Detect which cell encompasses the target text, then output its [X, Y] center coordinate. 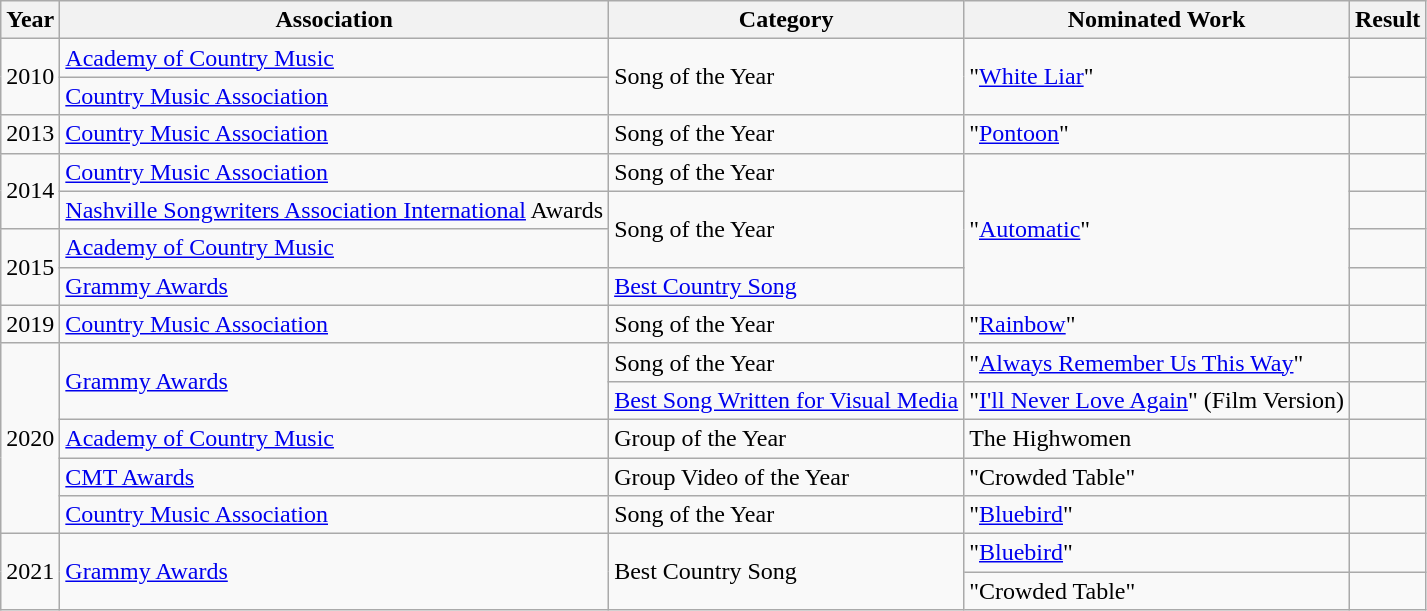
2020 [30, 438]
"White Liar" [1157, 77]
Association [334, 20]
Year [30, 20]
Best Song Written for Visual Media [786, 400]
"I'll Never Love Again" (Film Version) [1157, 400]
The Highwomen [1157, 438]
2021 [30, 572]
2013 [30, 134]
Nashville Songwriters Association International Awards [334, 210]
2015 [30, 267]
Group of the Year [786, 438]
"Always Remember Us This Way" [1157, 362]
"Rainbow" [1157, 324]
2010 [30, 77]
"Pontoon" [1157, 134]
"Automatic" [1157, 229]
Result [1387, 20]
Nominated Work [1157, 20]
Group Video of the Year [786, 477]
2019 [30, 324]
2014 [30, 191]
Category [786, 20]
CMT Awards [334, 477]
